Detect which cell encompasses the target text, then output its (x, y) center coordinate. 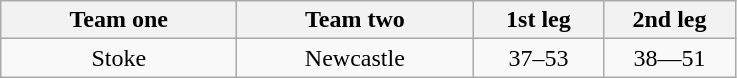
Team one (119, 20)
Newcastle (355, 58)
1st leg (538, 20)
2nd leg (670, 20)
38—51 (670, 58)
37–53 (538, 58)
Stoke (119, 58)
Team two (355, 20)
